Output the (X, Y) coordinate of the center of the cell containing the given text.  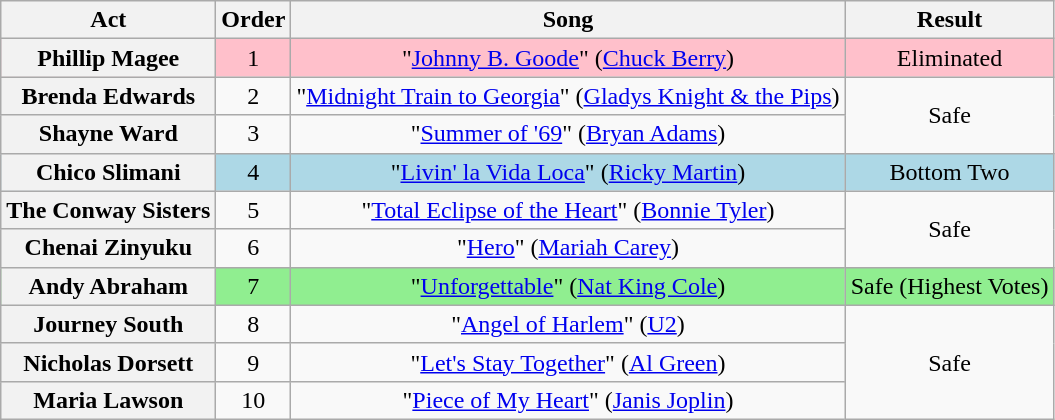
"Angel of Harlem" (U2) (568, 324)
Brenda Edwards (108, 96)
Eliminated (950, 58)
"Unforgettable" (Nat King Cole) (568, 286)
Nicholas Dorsett (108, 362)
Song (568, 20)
The Conway Sisters (108, 210)
10 (254, 400)
Result (950, 20)
2 (254, 96)
Shayne Ward (108, 134)
9 (254, 362)
"Livin' la Vida Loca" (Ricky Martin) (568, 172)
Bottom Two (950, 172)
"Hero" (Mariah Carey) (568, 248)
Chico Slimani (108, 172)
"Summer of '69" (Bryan Adams) (568, 134)
8 (254, 324)
"Midnight Train to Georgia" (Gladys Knight & the Pips) (568, 96)
Order (254, 20)
6 (254, 248)
4 (254, 172)
7 (254, 286)
5 (254, 210)
Safe (Highest Votes) (950, 286)
"Let's Stay Together" (Al Green) (568, 362)
1 (254, 58)
"Total Eclipse of the Heart" (Bonnie Tyler) (568, 210)
"Johnny B. Goode" (Chuck Berry) (568, 58)
3 (254, 134)
Journey South (108, 324)
Maria Lawson (108, 400)
Act (108, 20)
Chenai Zinyuku (108, 248)
Phillip Magee (108, 58)
Andy Abraham (108, 286)
"Piece of My Heart" (Janis Joplin) (568, 400)
